Determine the (X, Y) coordinate at the center of the cell enclosing the given text.  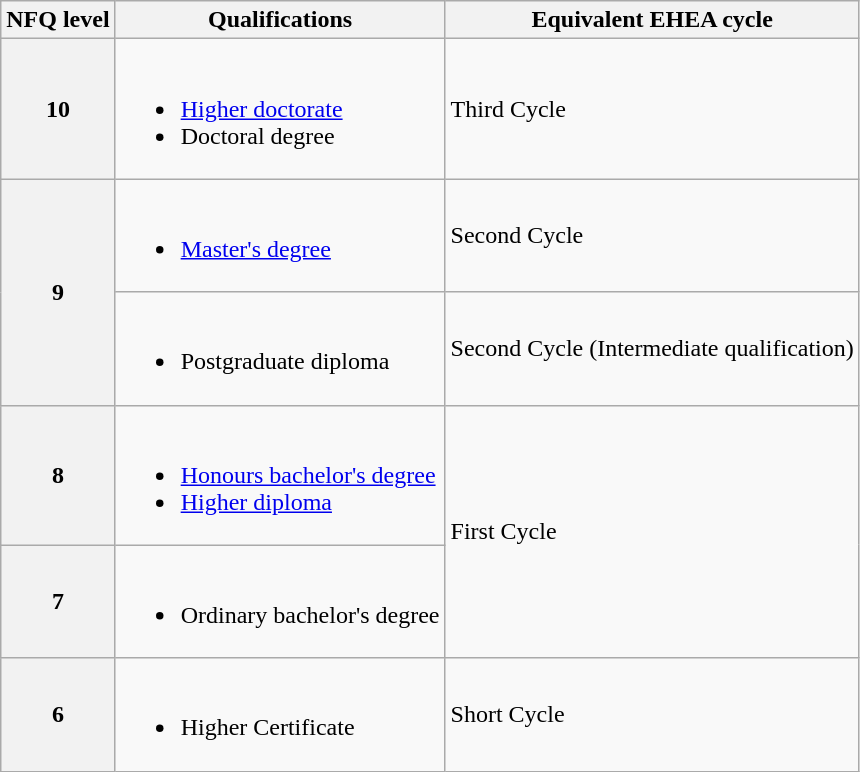
Second Cycle (Intermediate qualification) (652, 348)
Ordinary bachelor's degree (280, 602)
Honours bachelor's degreeHigher diploma (280, 475)
8 (58, 475)
10 (58, 109)
Postgraduate diploma (280, 348)
Short Cycle (652, 714)
Higher Certificate (280, 714)
Equivalent EHEA cycle (652, 20)
Second Cycle (652, 236)
Third Cycle (652, 109)
9 (58, 292)
NFQ level (58, 20)
Qualifications (280, 20)
Master's degree (280, 236)
Higher doctorateDoctoral degree (280, 109)
7 (58, 602)
6 (58, 714)
First Cycle (652, 532)
